For the text-containing cell, return its midpoint in (x, y) coordinate format. 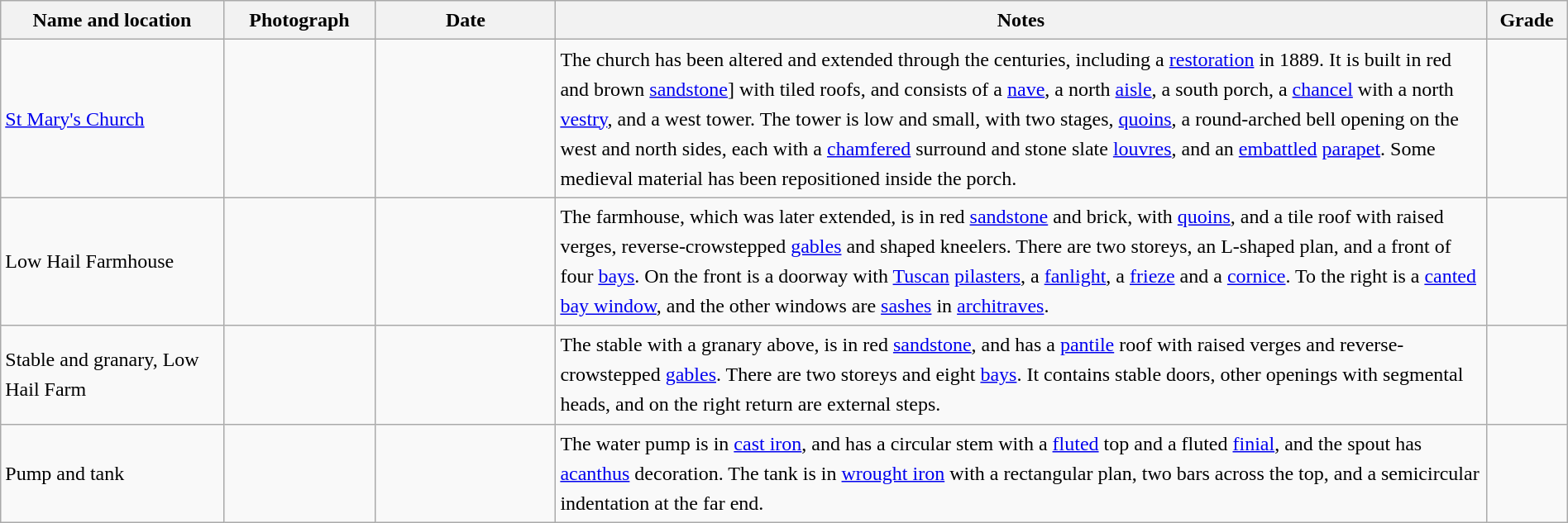
Grade (1527, 20)
Date (466, 20)
Pump and tank (112, 473)
Stable and granary, Low Hail Farm (112, 375)
Notes (1021, 20)
Low Hail Farmhouse (112, 261)
Photograph (299, 20)
Name and location (112, 20)
St Mary's Church (112, 119)
